Find where the given text appears and provide that cell's center as (X, Y) coordinate. 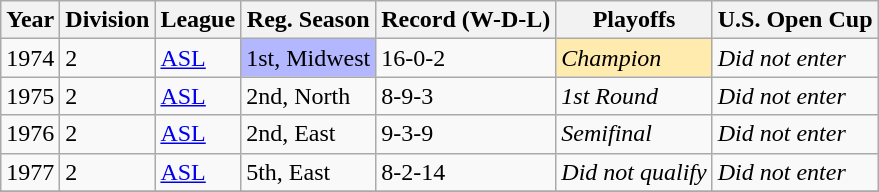
1977 (30, 172)
8-9-3 (466, 96)
Champion (634, 58)
Record (W-D-L) (466, 20)
1975 (30, 96)
2nd, North (308, 96)
Reg. Season (308, 20)
Playoffs (634, 20)
1976 (30, 134)
5th, East (308, 172)
16-0-2 (466, 58)
1st Round (634, 96)
U.S. Open Cup (795, 20)
Year (30, 20)
9-3-9 (466, 134)
1st, Midwest (308, 58)
League (198, 20)
Division (108, 20)
2nd, East (308, 134)
Did not qualify (634, 172)
8-2-14 (466, 172)
1974 (30, 58)
Semifinal (634, 134)
